Identify which cell holds the provided text, then report its (X, Y) central coordinate. 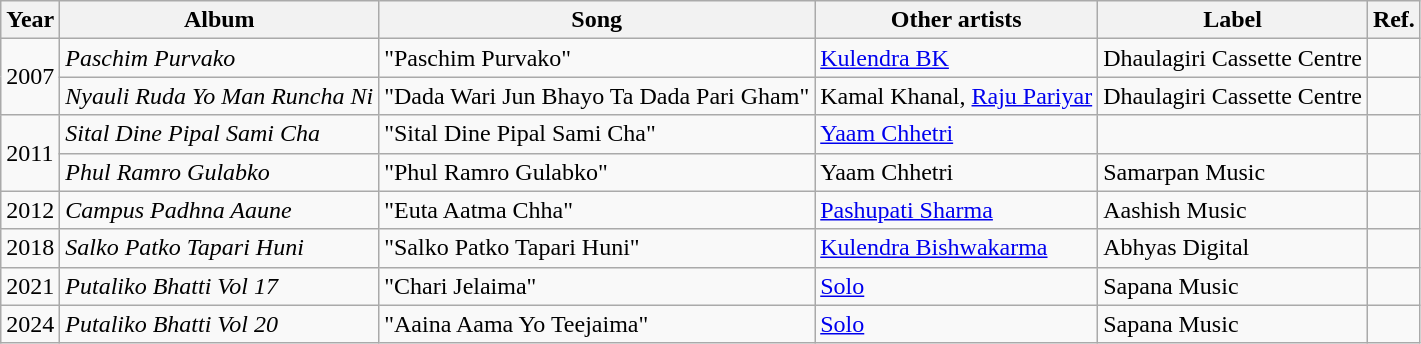
Abhyas Digital (1233, 248)
Putaliko Bhatti Vol 17 (220, 286)
"Salko Patko Tapari Huni" (597, 248)
Pashupati Sharma (956, 210)
Campus Padhna Aaune (220, 210)
Album (220, 20)
"Euta Aatma Chha" (597, 210)
Paschim Purvako (220, 58)
2007 (30, 77)
2021 (30, 286)
Salko Patko Tapari Huni (220, 248)
"Aaina Aama Yo Teejaima" (597, 324)
Kamal Khanal, Raju Pariyar (956, 96)
Phul Ramro Gulabko (220, 172)
2012 (30, 210)
Other artists (956, 20)
Aashish Music (1233, 210)
"Chari Jelaima" (597, 286)
"Phul Ramro Gulabko" (597, 172)
Nyauli Ruda Yo Man Runcha Ni (220, 96)
2011 (30, 153)
"Paschim Purvako" (597, 58)
2024 (30, 324)
Ref. (1394, 20)
Label (1233, 20)
"Sital Dine Pipal Sami Cha" (597, 134)
2018 (30, 248)
Year (30, 20)
Kulendra Bishwakarma (956, 248)
Kulendra BK (956, 58)
Sital Dine Pipal Sami Cha (220, 134)
Putaliko Bhatti Vol 20 (220, 324)
Samarpan Music (1233, 172)
"Dada Wari Jun Bhayo Ta Dada Pari Gham" (597, 96)
Song (597, 20)
